Provide the (X, Y) coordinate of the cell's center where the given text is located.  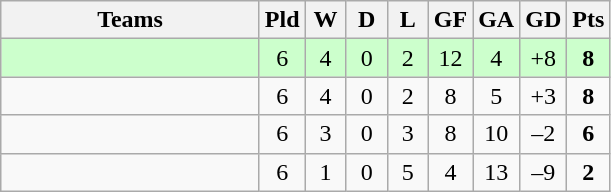
+3 (544, 96)
+8 (544, 58)
GD (544, 20)
Pts (588, 20)
L (408, 20)
Teams (130, 20)
13 (496, 172)
12 (450, 58)
10 (496, 134)
–9 (544, 172)
1 (326, 172)
GF (450, 20)
Pld (282, 20)
GA (496, 20)
D (366, 20)
–2 (544, 134)
W (326, 20)
